Capture the cell that displays the provided text and extract its [X, Y] central coordinate. 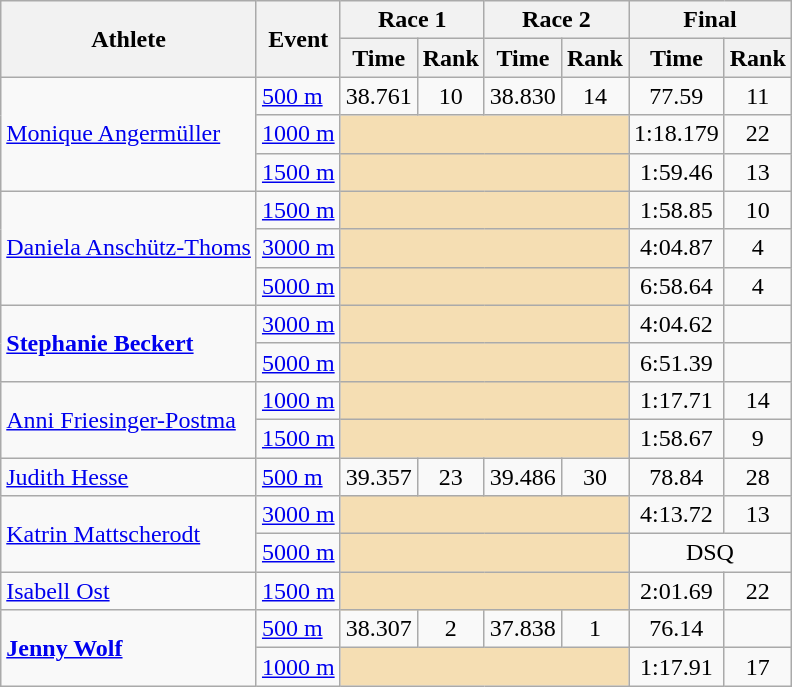
4:04.62 [676, 324]
1:59.46 [676, 172]
2 [450, 629]
6:51.39 [676, 362]
1:58.67 [676, 438]
76.14 [676, 629]
Katrin Mattscherodt [129, 534]
37.838 [522, 629]
Event [298, 39]
38.761 [378, 96]
Stephanie Beckert [129, 343]
2:01.69 [676, 591]
39.357 [378, 477]
Race 2 [556, 20]
11 [758, 96]
6:58.64 [676, 286]
1:58.85 [676, 210]
78.84 [676, 477]
Anni Friesinger-Postma [129, 419]
38.830 [522, 96]
28 [758, 477]
1 [594, 629]
Final [710, 20]
Athlete [129, 39]
1:18.179 [676, 134]
Jenny Wolf [129, 648]
1:17.91 [676, 667]
77.59 [676, 96]
Judith Hesse [129, 477]
Daniela Anschütz-Thoms [129, 248]
Race 1 [412, 20]
30 [594, 477]
23 [450, 477]
17 [758, 667]
Monique Angermüller [129, 134]
39.486 [522, 477]
Isabell Ost [129, 591]
4:13.72 [676, 515]
38.307 [378, 629]
1:17.71 [676, 400]
DSQ [710, 553]
9 [758, 438]
4:04.87 [676, 248]
